Determine the [X, Y] coordinate at the center of the cell enclosing the given text.  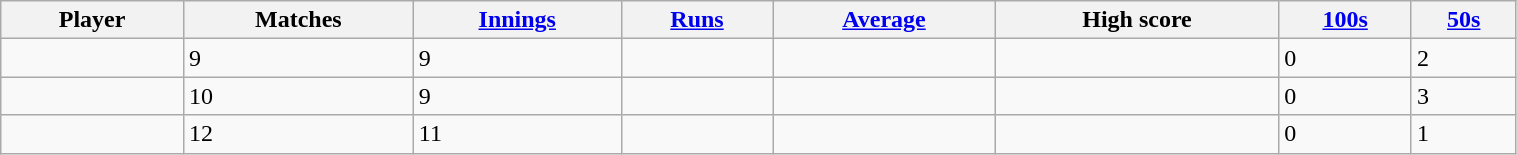
Average [884, 20]
High score [1137, 20]
12 [298, 134]
Player [92, 20]
11 [517, 134]
3 [1464, 96]
2 [1464, 58]
50s [1464, 20]
100s [1346, 20]
10 [298, 96]
Runs [697, 20]
Innings [517, 20]
1 [1464, 134]
Matches [298, 20]
